Determine the [X, Y] coordinate at the center of the cell enclosing the given text.  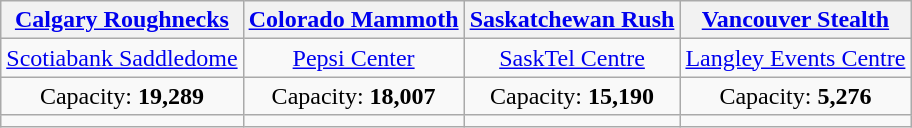
Calgary Roughnecks [122, 20]
Capacity: 19,289 [122, 96]
Capacity: 5,276 [796, 96]
Capacity: 15,190 [572, 96]
Vancouver Stealth [796, 20]
Scotiabank Saddledome [122, 58]
Langley Events Centre [796, 58]
Colorado Mammoth [354, 20]
Capacity: 18,007 [354, 96]
SaskTel Centre [572, 58]
Saskatchewan Rush [572, 20]
Pepsi Center [354, 58]
